Output the [X, Y] coordinate of the center of the cell containing the given text.  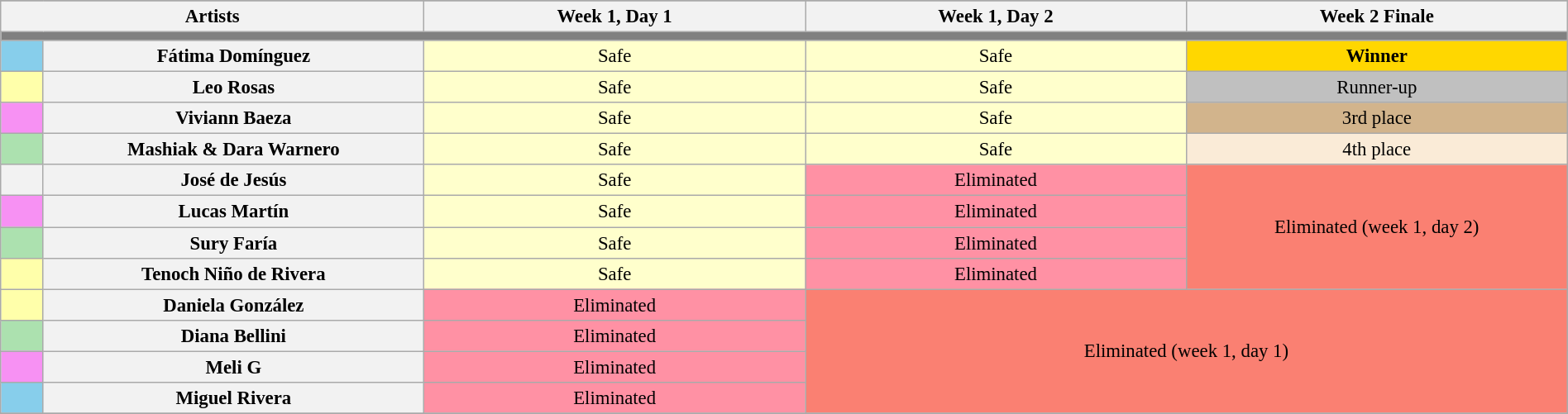
Week 1, Day 2 [996, 17]
Runner-up [1376, 88]
Mashiak & Dara Warnero [233, 150]
Daniela González [233, 305]
Winner [1376, 56]
José de Jesús [233, 181]
Week 2 Finale [1376, 17]
Eliminated (week 1, day 1) [1187, 351]
Lucas Martín [233, 212]
Miguel Rivera [233, 398]
Eliminated (week 1, day 2) [1376, 227]
Week 1, Day 1 [615, 17]
Viviann Baeza [233, 118]
4th place [1376, 150]
3rd place [1376, 118]
Artists [213, 17]
Tenoch Niño de Rivera [233, 274]
Leo Rosas [233, 88]
Fátima Domínguez [233, 56]
Diana Bellini [233, 335]
Sury Faría [233, 243]
Meli G [233, 367]
